Return the [x, y] coordinate for the center point of the cell that contains the specified text.  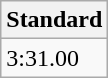
3:31.00 [54, 58]
Standard [54, 20]
